Pinpoint the cell where the given text exists, returning its (X, Y) midpoint coordinate. 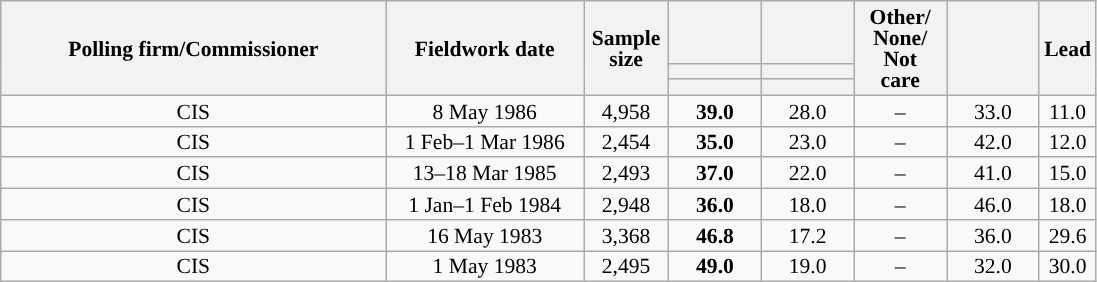
1 Jan–1 Feb 1984 (485, 204)
8 May 1986 (485, 110)
13–18 Mar 1985 (485, 174)
42.0 (992, 142)
28.0 (808, 110)
22.0 (808, 174)
41.0 (992, 174)
1 Feb–1 Mar 1986 (485, 142)
1 May 1983 (485, 266)
11.0 (1068, 110)
33.0 (992, 110)
15.0 (1068, 174)
Polling firm/Commissioner (194, 48)
37.0 (716, 174)
Lead (1068, 48)
16 May 1983 (485, 236)
2,493 (626, 174)
30.0 (1068, 266)
35.0 (716, 142)
2,495 (626, 266)
29.6 (1068, 236)
46.8 (716, 236)
2,948 (626, 204)
19.0 (808, 266)
12.0 (1068, 142)
39.0 (716, 110)
4,958 (626, 110)
2,454 (626, 142)
32.0 (992, 266)
3,368 (626, 236)
49.0 (716, 266)
17.2 (808, 236)
Sample size (626, 48)
23.0 (808, 142)
Fieldwork date (485, 48)
Other/None/Notcare (900, 48)
46.0 (992, 204)
